Extract the (X, Y) coordinate from the center of the cell holding the provided text.  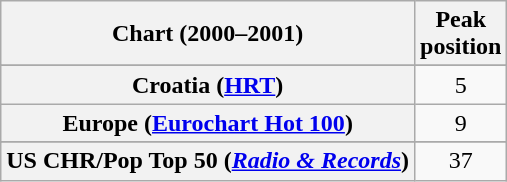
Chart (2000–2001) (208, 34)
Peakposition (461, 34)
37 (461, 161)
Europe (Eurochart Hot 100) (208, 123)
US CHR/Pop Top 50 (Radio & Records) (208, 161)
5 (461, 85)
9 (461, 123)
Croatia (HRT) (208, 85)
